Capture the cell that displays the provided text and extract its (x, y) central coordinate. 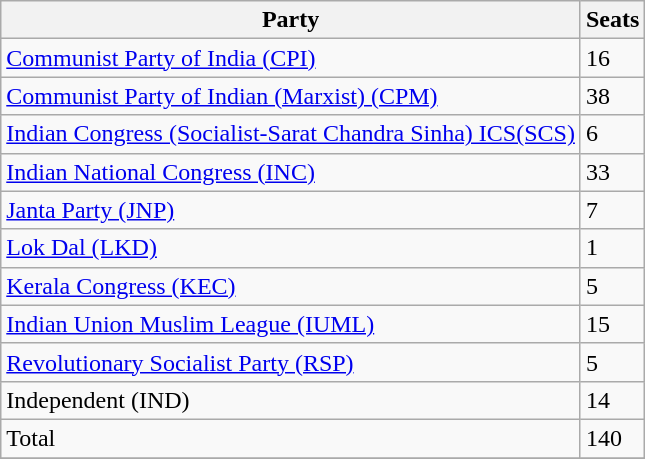
38 (612, 96)
33 (612, 172)
7 (612, 210)
Communist Party of India (CPI) (291, 58)
16 (612, 58)
Kerala Congress (KEC) (291, 286)
Revolutionary Socialist Party (RSP) (291, 362)
14 (612, 400)
Party (291, 20)
Indian National Congress (INC) (291, 172)
Total (291, 438)
6 (612, 134)
Janta Party (JNP) (291, 210)
1 (612, 248)
15 (612, 324)
Seats (612, 20)
Communist Party of Indian (Marxist) (CPM) (291, 96)
Independent (IND) (291, 400)
140 (612, 438)
Indian Union Muslim League (IUML) (291, 324)
Indian Congress (Socialist-Sarat Chandra Sinha) ICS(SCS) (291, 134)
Lok Dal (LKD) (291, 248)
